Detect which cell encompasses the target text, then output its (x, y) center coordinate. 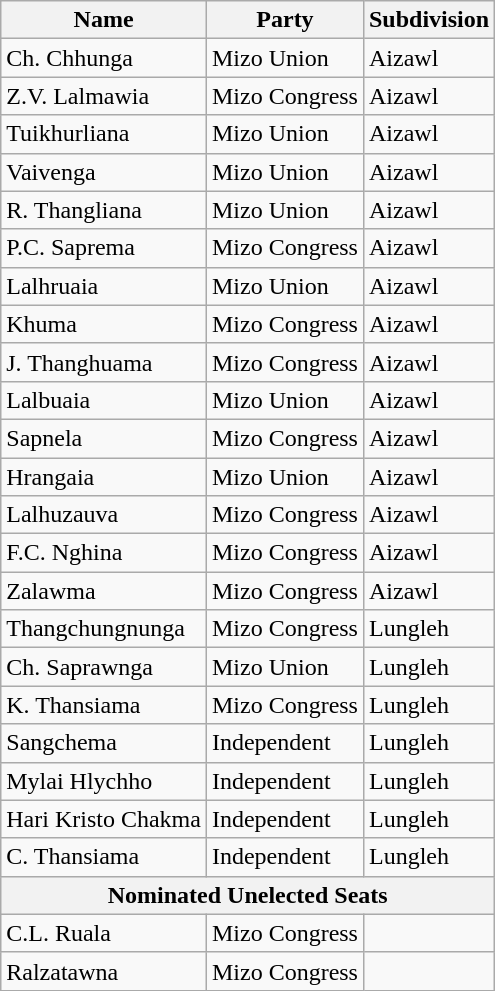
Z.V. Lalmawia (104, 96)
Lalhuzauva (104, 515)
Zalawma (104, 591)
C.L. Ruala (104, 933)
Party (284, 20)
R. Thangliana (104, 210)
Hrangaia (104, 477)
F.C. Nghina (104, 553)
Ch. Saprawnga (104, 667)
Vaivenga (104, 172)
Sapnela (104, 438)
Nominated Unelected Seats (248, 895)
Subdivision (428, 20)
Mylai Hlychho (104, 781)
C. Thansiama (104, 857)
Hari Kristo Chakma (104, 819)
Ch. Chhunga (104, 58)
Tuikhurliana (104, 134)
Lalbuaia (104, 400)
Ralzatawna (104, 971)
Thangchungnunga (104, 629)
Sangchema (104, 743)
Khuma (104, 324)
Lalhruaia (104, 286)
Name (104, 20)
P.C. Saprema (104, 248)
J. Thanghuama (104, 362)
K. Thansiama (104, 705)
